Pinpoint the cell where the given text exists, returning its [X, Y] midpoint coordinate. 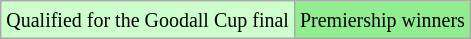
Qualified for the Goodall Cup final [148, 20]
Premiership winners [382, 20]
